Provide the (X, Y) coordinate of the cell's center where the given text is located.  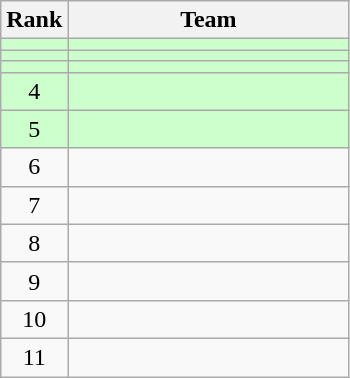
Team (208, 20)
8 (34, 243)
4 (34, 91)
10 (34, 319)
7 (34, 205)
6 (34, 167)
5 (34, 129)
11 (34, 357)
9 (34, 281)
Rank (34, 20)
